Identify which cell holds the provided text, then report its [x, y] central coordinate. 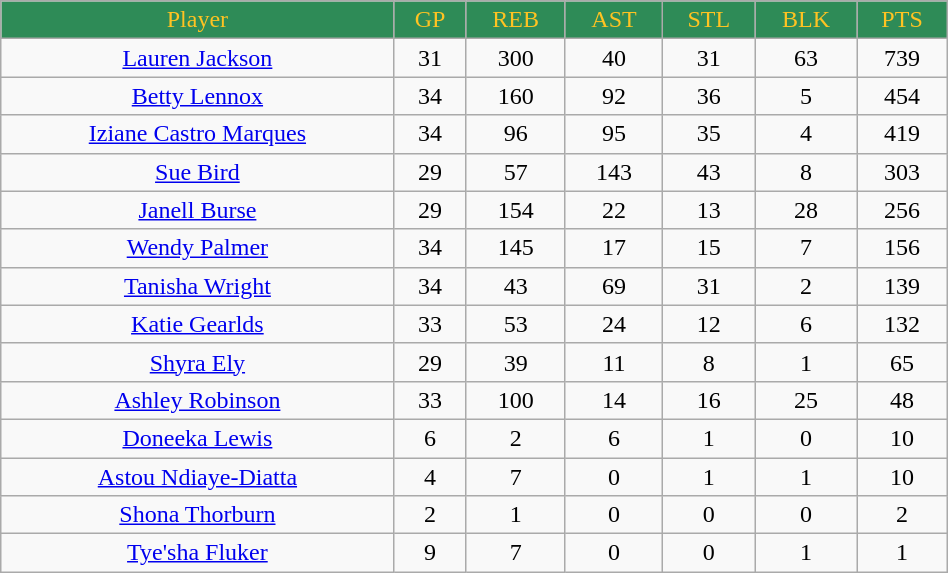
Shona Thorburn [198, 515]
22 [614, 210]
143 [614, 172]
39 [516, 362]
Player [198, 20]
139 [902, 286]
48 [902, 400]
300 [516, 58]
STL [710, 20]
17 [614, 248]
53 [516, 324]
16 [710, 400]
Shyra Ely [198, 362]
36 [710, 96]
GP [430, 20]
Doneeka Lewis [198, 438]
Iziane Castro Marques [198, 134]
25 [806, 400]
65 [902, 362]
69 [614, 286]
9 [430, 553]
454 [902, 96]
160 [516, 96]
14 [614, 400]
92 [614, 96]
739 [902, 58]
12 [710, 324]
57 [516, 172]
156 [902, 248]
303 [902, 172]
132 [902, 324]
15 [710, 248]
256 [902, 210]
Ashley Robinson [198, 400]
100 [516, 400]
5 [806, 96]
Lauren Jackson [198, 58]
154 [516, 210]
95 [614, 134]
28 [806, 210]
REB [516, 20]
11 [614, 362]
419 [902, 134]
Astou Ndiaye-Diatta [198, 477]
96 [516, 134]
Tanisha Wright [198, 286]
Sue Bird [198, 172]
Tye'sha Fluker [198, 553]
Katie Gearlds [198, 324]
24 [614, 324]
Betty Lennox [198, 96]
PTS [902, 20]
63 [806, 58]
Janell Burse [198, 210]
35 [710, 134]
BLK [806, 20]
Wendy Palmer [198, 248]
40 [614, 58]
AST [614, 20]
13 [710, 210]
145 [516, 248]
